Scan for the cell matching the given text and deliver its (X, Y) coordinate at center. 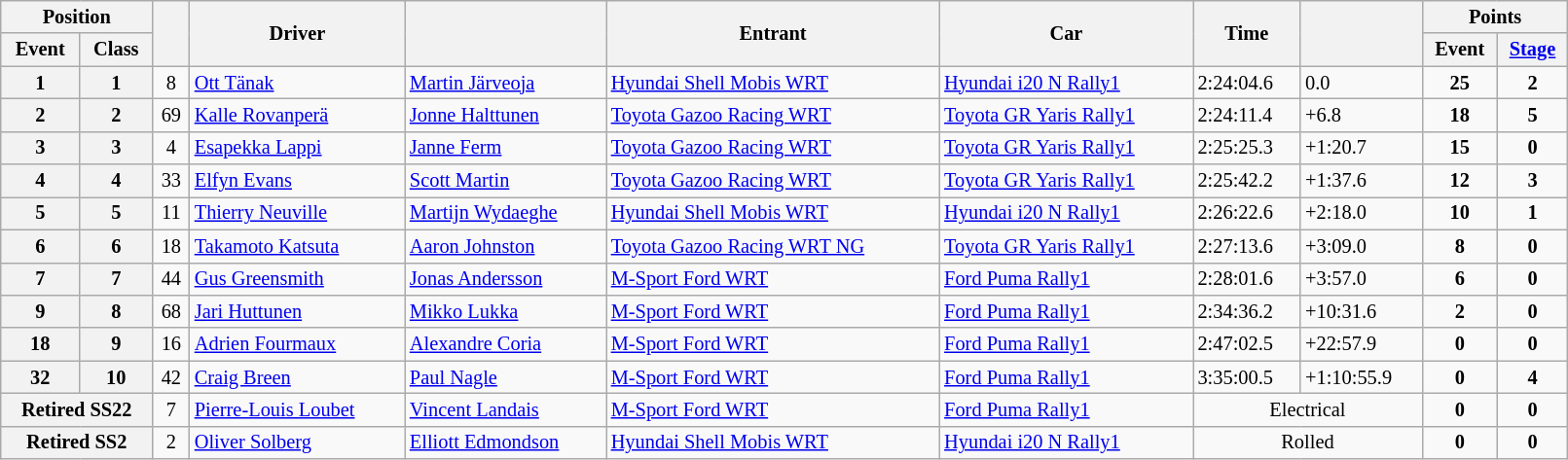
Electrical (1308, 409)
+1:10:55.9 (1361, 377)
44 (171, 279)
2:47:02.5 (1248, 344)
32 (41, 377)
Stage (1532, 50)
Elliott Edmondson (506, 442)
16 (171, 344)
Takamoto Katsuta (298, 246)
Gus Greensmith (298, 279)
+22:57.9 (1361, 344)
Car (1066, 33)
25 (1460, 83)
0.0 (1361, 83)
+3:57.0 (1361, 279)
Position (77, 17)
Pierre-Louis Loubet (298, 409)
Adrien Fourmaux (298, 344)
68 (171, 311)
12 (1460, 181)
42 (171, 377)
Alexandre Coria (506, 344)
69 (171, 115)
+2:18.0 (1361, 213)
2:24:11.4 (1248, 115)
Class (117, 50)
Thierry Neuville (298, 213)
Driver (298, 33)
Jonne Halttunen (506, 115)
Toyota Gazoo Racing WRT NG (773, 246)
Martijn Wydaeghe (506, 213)
Kalle Rovanperä (298, 115)
Paul Nagle (506, 377)
Jonas Andersson (506, 279)
2:27:13.6 (1248, 246)
Oliver Solberg (298, 442)
2:24:04.6 (1248, 83)
2:28:01.6 (1248, 279)
Mikko Lukka (506, 311)
Entrant (773, 33)
11 (171, 213)
Esapekka Lappi (298, 148)
Points (1495, 17)
Rolled (1308, 442)
3:35:00.5 (1248, 377)
Retired SS22 (77, 409)
2:34:36.2 (1248, 311)
+1:20.7 (1361, 148)
Time (1248, 33)
Aaron Johnston (506, 246)
Ott Tänak (298, 83)
Jari Huttunen (298, 311)
15 (1460, 148)
Martin Järveoja (506, 83)
Retired SS2 (77, 442)
2:25:42.2 (1248, 181)
+10:31.6 (1361, 311)
Elfyn Evans (298, 181)
2:25:25.3 (1248, 148)
33 (171, 181)
Craig Breen (298, 377)
+3:09.0 (1361, 246)
+1:37.6 (1361, 181)
+6.8 (1361, 115)
Scott Martin (506, 181)
2:26:22.6 (1248, 213)
Janne Ferm (506, 148)
Vincent Landais (506, 409)
